Pinpoint the cell where the given text exists, returning its (x, y) midpoint coordinate. 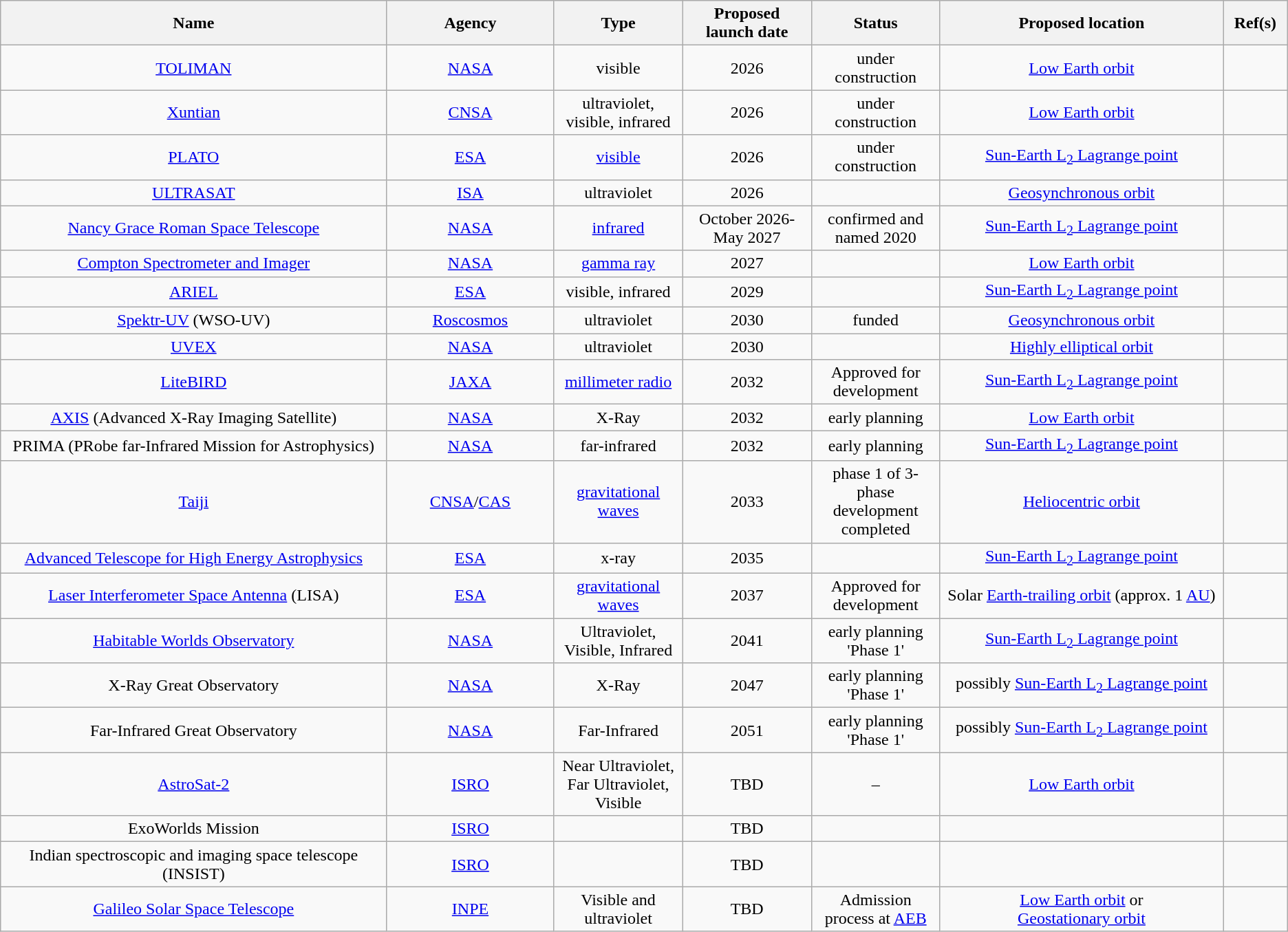
October 2026-May 2027 (747, 228)
visible, infrared (618, 292)
millimeter radio (618, 382)
JAXA (471, 382)
Visible andultraviolet (618, 909)
Roscosmos (471, 321)
2047 (747, 685)
INPE (471, 909)
Highly elliptical orbit (1082, 347)
ISA (471, 193)
Habitable Worlds Observatory (194, 641)
2035 (747, 558)
CNSA/CAS (471, 502)
Solar Earth-trailing orbit (approx. 1 AU) (1082, 596)
Far-Infrared Great Observatory (194, 730)
x-ray (618, 558)
ExoWorlds Mission (194, 829)
Low Earth orbit orGeostationary orbit (1082, 909)
Proposed location (1082, 23)
Ref(s) (1256, 23)
UVEX (194, 347)
CNSA (471, 113)
infrared (618, 228)
Agency (471, 23)
ULTRASAT (194, 193)
AstroSat-2 (194, 784)
X-Ray Great Observatory (194, 685)
Compton Spectrometer and Imager (194, 263)
Type (618, 23)
Indian spectroscopic and imaging space telescope (INSIST) (194, 864)
LiteBIRD (194, 382)
2027 (747, 263)
gamma ray (618, 263)
Nancy Grace Roman Space Telescope (194, 228)
Taiji (194, 502)
Proposed launch date (747, 23)
ultraviolet, visible, infrared (618, 113)
phase 1 of 3-phase development completed (875, 502)
Far-Infrared (618, 730)
confirmed and named 2020 (875, 228)
Spektr-UV (WSO-UV) (194, 321)
Xuntian (194, 113)
Near Ultraviolet, Far Ultraviolet, Visible (618, 784)
– (875, 784)
Advanced Telescope for High Energy Astrophysics (194, 558)
Admission process at AEB (875, 909)
Name (194, 23)
Galileo Solar Space Telescope (194, 909)
Heliocentric orbit (1082, 502)
2041 (747, 641)
TOLIMAN (194, 67)
2029 (747, 292)
Ultraviolet, Visible, Infrared (618, 641)
AXIS (Advanced X-Ray Imaging Satellite) (194, 418)
PLATO (194, 157)
2037 (747, 596)
2051 (747, 730)
PRIMA (PRobe far-Infrared Mission for Astrophysics) (194, 446)
2033 (747, 502)
Laser Interferometer Space Antenna (LISA) (194, 596)
funded (875, 321)
ARIEL (194, 292)
far-infrared (618, 446)
Status (875, 23)
